Pinpoint the cell where the given text exists, returning its [x, y] midpoint coordinate. 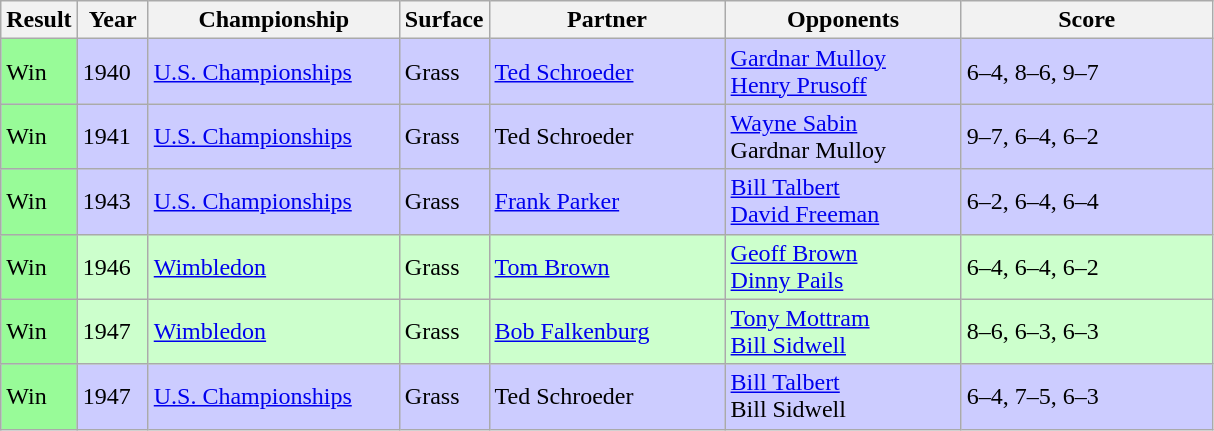
Opponents [843, 20]
1940 [112, 72]
6–4, 7–5, 6–3 [1086, 396]
Bob Falkenburg [607, 332]
Tom Brown [607, 266]
9–7, 6–4, 6–2 [1086, 136]
6–4, 8–6, 9–7 [1086, 72]
Frank Parker [607, 202]
Wayne Sabin Gardnar Mulloy [843, 136]
8–6, 6–3, 6–3 [1086, 332]
Geoff Brown Dinny Pails [843, 266]
Bill Talbert David Freeman [843, 202]
Score [1086, 20]
6–2, 6–4, 6–4 [1086, 202]
Gardnar Mulloy Henry Prusoff [843, 72]
Championship [274, 20]
Tony Mottram Bill Sidwell [843, 332]
Bill Talbert Bill Sidwell [843, 396]
1946 [112, 266]
1941 [112, 136]
Year [112, 20]
Result [39, 20]
6–4, 6–4, 6–2 [1086, 266]
Partner [607, 20]
1943 [112, 202]
Surface [444, 20]
